Output the (x, y) coordinate of the center of the cell containing the given text.  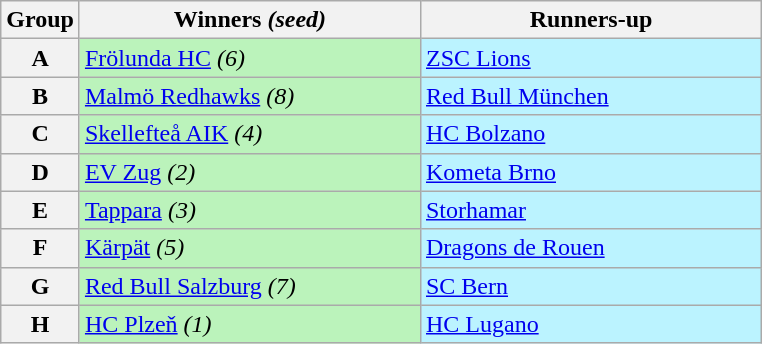
HC Lugano (590, 324)
SC Bern (590, 286)
D (40, 172)
Dragons de Rouen (590, 248)
ZSC Lions (590, 58)
Storhamar (590, 210)
Kärpät (5) (250, 248)
F (40, 248)
E (40, 210)
C (40, 134)
Tappara (3) (250, 210)
EV Zug (2) (250, 172)
H (40, 324)
HC Plzeň (1) (250, 324)
Group (40, 20)
A (40, 58)
Runners-up (590, 20)
HC Bolzano (590, 134)
Red Bull Salzburg (7) (250, 286)
B (40, 96)
Malmö Redhawks (8) (250, 96)
G (40, 286)
Skellefteå AIK (4) (250, 134)
Winners (seed) (250, 20)
Frölunda HC (6) (250, 58)
Red Bull München (590, 96)
Kometa Brno (590, 172)
